Extract the (X, Y) coordinate from the center of the cell holding the provided text.  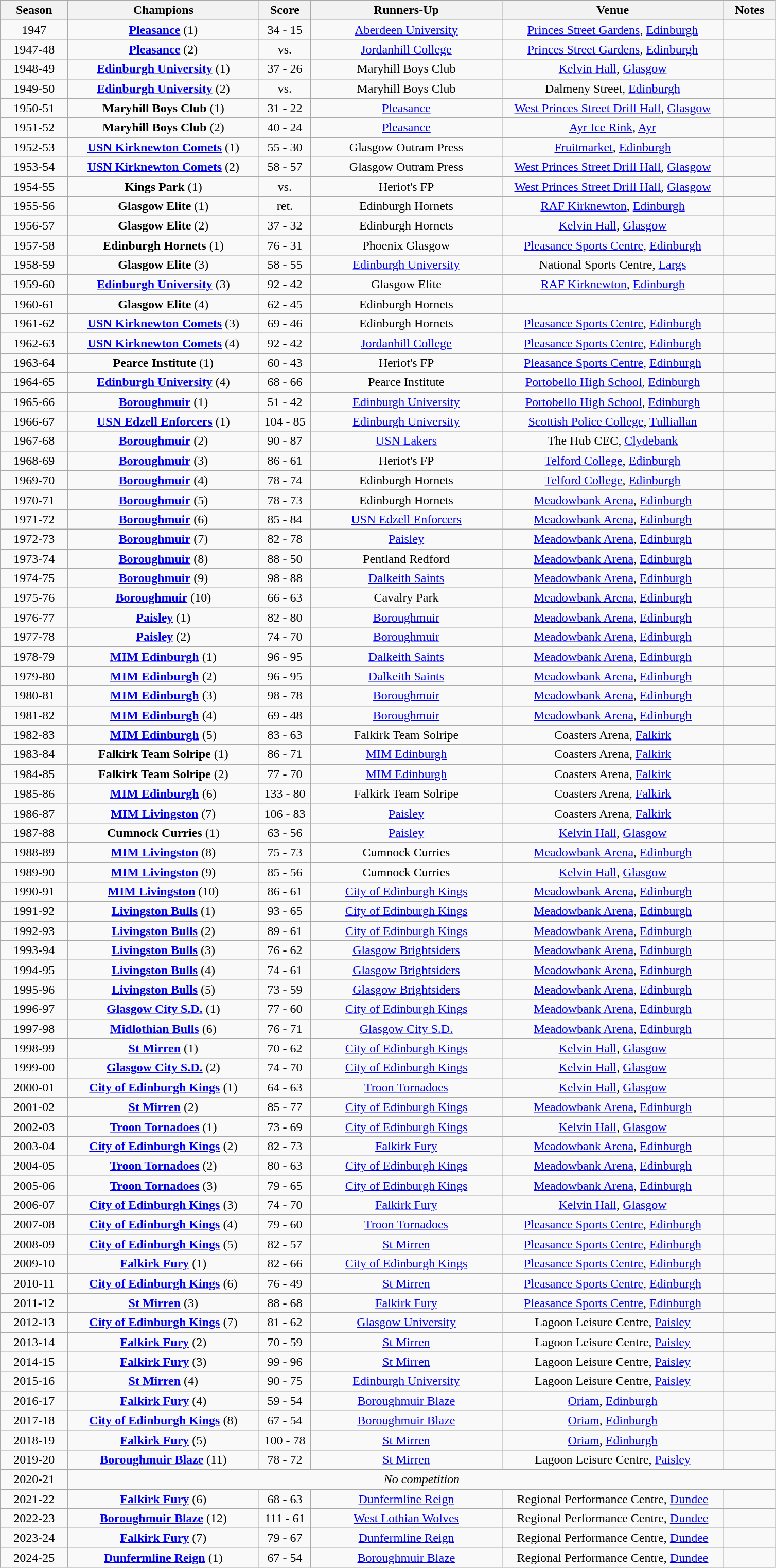
St Mirren (1) (164, 1048)
81 - 62 (285, 1323)
100 - 78 (285, 1440)
Glasgow Elite (407, 285)
1962-63 (34, 343)
Glasgow Elite (3) (164, 265)
Kings Park (1) (164, 186)
City of Edinburgh Kings (8) (164, 1420)
Livingston Bulls (2) (164, 931)
St Mirren (3) (164, 1303)
82 - 78 (285, 539)
Boroughmuir Blaze (11) (164, 1459)
Boroughmuir (10) (164, 598)
City of Edinburgh Kings (1) (164, 1087)
Aberdeen University (407, 30)
Boroughmuir (5) (164, 500)
Boroughmuir (7) (164, 539)
Ayr Ice Rink, Ayr (612, 128)
Troon Tornadoes (3) (164, 1185)
83 - 63 (285, 735)
2021-22 (34, 1499)
USN Kirknewton Comets (2) (164, 167)
64 - 63 (285, 1087)
1972-73 (34, 539)
98 - 88 (285, 578)
Maryhill Boys Club (2) (164, 128)
Edinburgh Hornets (1) (164, 245)
Edinburgh University (2) (164, 89)
1966-67 (34, 421)
86 - 71 (285, 754)
2019-20 (34, 1459)
1971-72 (34, 519)
1947-48 (34, 49)
Falkirk Fury (5) (164, 1440)
Pleasance (1) (164, 30)
1954-55 (34, 186)
Dalmeny Street, Edinburgh (612, 89)
1947 (34, 30)
75 - 73 (285, 852)
68 - 66 (285, 382)
69 - 46 (285, 324)
2010-11 (34, 1283)
2001-02 (34, 1107)
59 - 54 (285, 1401)
1975-76 (34, 598)
1959-60 (34, 285)
2000-01 (34, 1087)
Glasgow City S.D. (407, 1029)
No competition (422, 1479)
68 - 63 (285, 1499)
1986-87 (34, 813)
MIM Edinburgh (2) (164, 676)
1967-68 (34, 441)
2020-21 (34, 1479)
MIM Edinburgh (5) (164, 735)
76 - 62 (285, 950)
1999-00 (34, 1068)
Falkirk Fury (7) (164, 1538)
2005-06 (34, 1185)
Troon Tornadoes (2) (164, 1166)
1968-69 (34, 461)
2017-18 (34, 1420)
Pearce Institute (407, 382)
1988-89 (34, 852)
1978-79 (34, 657)
1987-88 (34, 833)
2018-19 (34, 1440)
National Sports Centre, Largs (612, 265)
62 - 45 (285, 304)
Falkirk Fury (6) (164, 1499)
MIM Livingston (8) (164, 852)
Dunfermline Reign (1) (164, 1558)
1969-70 (34, 480)
MIM Livingston (9) (164, 872)
1995-96 (34, 990)
MIM Livingston (7) (164, 813)
1951-52 (34, 128)
78 - 72 (285, 1459)
USN Kirknewton Comets (1) (164, 147)
1960-61 (34, 304)
City of Edinburgh Kings (3) (164, 1205)
2003-04 (34, 1146)
78 - 74 (285, 480)
89 - 61 (285, 931)
79 - 65 (285, 1185)
MIM Edinburgh (1) (164, 657)
1992-93 (34, 931)
1977-78 (34, 637)
85 - 84 (285, 519)
Season (34, 10)
106 - 83 (285, 813)
Livingston Bulls (3) (164, 950)
1953-54 (34, 167)
69 - 48 (285, 715)
1958-59 (34, 265)
1982-83 (34, 735)
USN Edzell Enforcers (407, 519)
Scottish Police College, Tulliallan (612, 421)
2002-03 (34, 1126)
1973-74 (34, 558)
Boroughmuir (3) (164, 461)
2013-14 (34, 1342)
City of Edinburgh Kings (4) (164, 1225)
Champions (164, 10)
1976-77 (34, 618)
City of Edinburgh Kings (6) (164, 1283)
St Mirren (2) (164, 1107)
Glasgow City S.D. (2) (164, 1068)
88 - 50 (285, 558)
55 - 30 (285, 147)
City of Edinburgh Kings (2) (164, 1146)
Glasgow Elite (4) (164, 304)
2015-16 (34, 1381)
1949-50 (34, 89)
58 - 55 (285, 265)
2009-10 (34, 1264)
Edinburgh University (4) (164, 382)
Boroughmuir (8) (164, 558)
1994-95 (34, 970)
82 - 57 (285, 1244)
2006-07 (34, 1205)
USN Kirknewton Comets (4) (164, 343)
2004-05 (34, 1166)
Paisley (2) (164, 637)
Notes (749, 10)
1981-82 (34, 715)
Falkirk Fury (4) (164, 1401)
Cumnock Curries (1) (164, 833)
90 - 87 (285, 441)
Glasgow University (407, 1323)
1980-81 (34, 696)
1952-53 (34, 147)
37 - 26 (285, 69)
MIM Edinburgh (4) (164, 715)
1990-91 (34, 892)
Livingston Bulls (1) (164, 911)
99 - 96 (285, 1362)
Pentland Redford (407, 558)
82 - 73 (285, 1146)
Midlothian Bulls (6) (164, 1029)
70 - 59 (285, 1342)
85 - 77 (285, 1107)
Pearce Institute (1) (164, 363)
34 - 15 (285, 30)
133 - 80 (285, 794)
2008-09 (34, 1244)
79 - 60 (285, 1225)
Venue (612, 10)
76 - 31 (285, 245)
Falkirk Team Solripe (2) (164, 774)
1991-92 (34, 911)
Runners-Up (407, 10)
1989-90 (34, 872)
Phoenix Glasgow (407, 245)
77 - 60 (285, 1009)
2022-23 (34, 1519)
85 - 56 (285, 872)
MIM Edinburgh (3) (164, 696)
1974-75 (34, 578)
City of Edinburgh Kings (7) (164, 1323)
Falkirk Fury (2) (164, 1342)
79 - 67 (285, 1538)
2014-15 (34, 1362)
104 - 85 (285, 421)
1964-65 (34, 382)
1963-64 (34, 363)
Pleasance (2) (164, 49)
1965-66 (34, 402)
Falkirk Fury (3) (164, 1362)
ret. (285, 206)
Score (285, 10)
Boroughmuir (6) (164, 519)
2016-17 (34, 1401)
Edinburgh University (1) (164, 69)
Livingston Bulls (4) (164, 970)
Troon Tornadoes (1) (164, 1126)
111 - 61 (285, 1519)
1956-57 (34, 225)
1948-49 (34, 69)
Boroughmuir (4) (164, 480)
37 - 32 (285, 225)
93 - 65 (285, 911)
90 - 75 (285, 1381)
63 - 56 (285, 833)
Boroughmuir (2) (164, 441)
City of Edinburgh Kings (5) (164, 1244)
70 - 62 (285, 1048)
Fruitmarket, Edinburgh (612, 147)
1985-86 (34, 794)
1997-98 (34, 1029)
Boroughmuir Blaze (12) (164, 1519)
82 - 80 (285, 618)
1970-71 (34, 500)
76 - 71 (285, 1029)
51 - 42 (285, 402)
73 - 59 (285, 990)
Glasgow Elite (2) (164, 225)
1984-85 (34, 774)
88 - 68 (285, 1303)
Boroughmuir (1) (164, 402)
60 - 43 (285, 363)
1996-97 (34, 1009)
Falkirk Team Solripe (1) (164, 754)
1961-62 (34, 324)
2023-24 (34, 1538)
1979-80 (34, 676)
St Mirren (4) (164, 1381)
80 - 63 (285, 1166)
USN Edzell Enforcers (1) (164, 421)
77 - 70 (285, 774)
31 - 22 (285, 108)
98 - 78 (285, 696)
Cavalry Park (407, 598)
1998-99 (34, 1048)
Livingston Bulls (5) (164, 990)
40 - 24 (285, 128)
Glasgow City S.D. (1) (164, 1009)
Glasgow Elite (1) (164, 206)
Falkirk Fury (1) (164, 1264)
MIM Livingston (10) (164, 892)
76 - 49 (285, 1283)
2011-12 (34, 1303)
West Lothian Wolves (407, 1519)
66 - 63 (285, 598)
73 - 69 (285, 1126)
Edinburgh University (3) (164, 285)
2007-08 (34, 1225)
1983-84 (34, 754)
The Hub CEC, Clydebank (612, 441)
78 - 73 (285, 500)
2024-25 (34, 1558)
2012-13 (34, 1323)
58 - 57 (285, 167)
USN Kirknewton Comets (3) (164, 324)
82 - 66 (285, 1264)
Boroughmuir (9) (164, 578)
USN Lakers (407, 441)
Maryhill Boys Club (1) (164, 108)
Paisley (1) (164, 618)
1957-58 (34, 245)
1955-56 (34, 206)
74 - 61 (285, 970)
1950-51 (34, 108)
1993-94 (34, 950)
MIM Edinburgh (6) (164, 794)
